From the cell containing the given text, extract its center point as [x, y] coordinate. 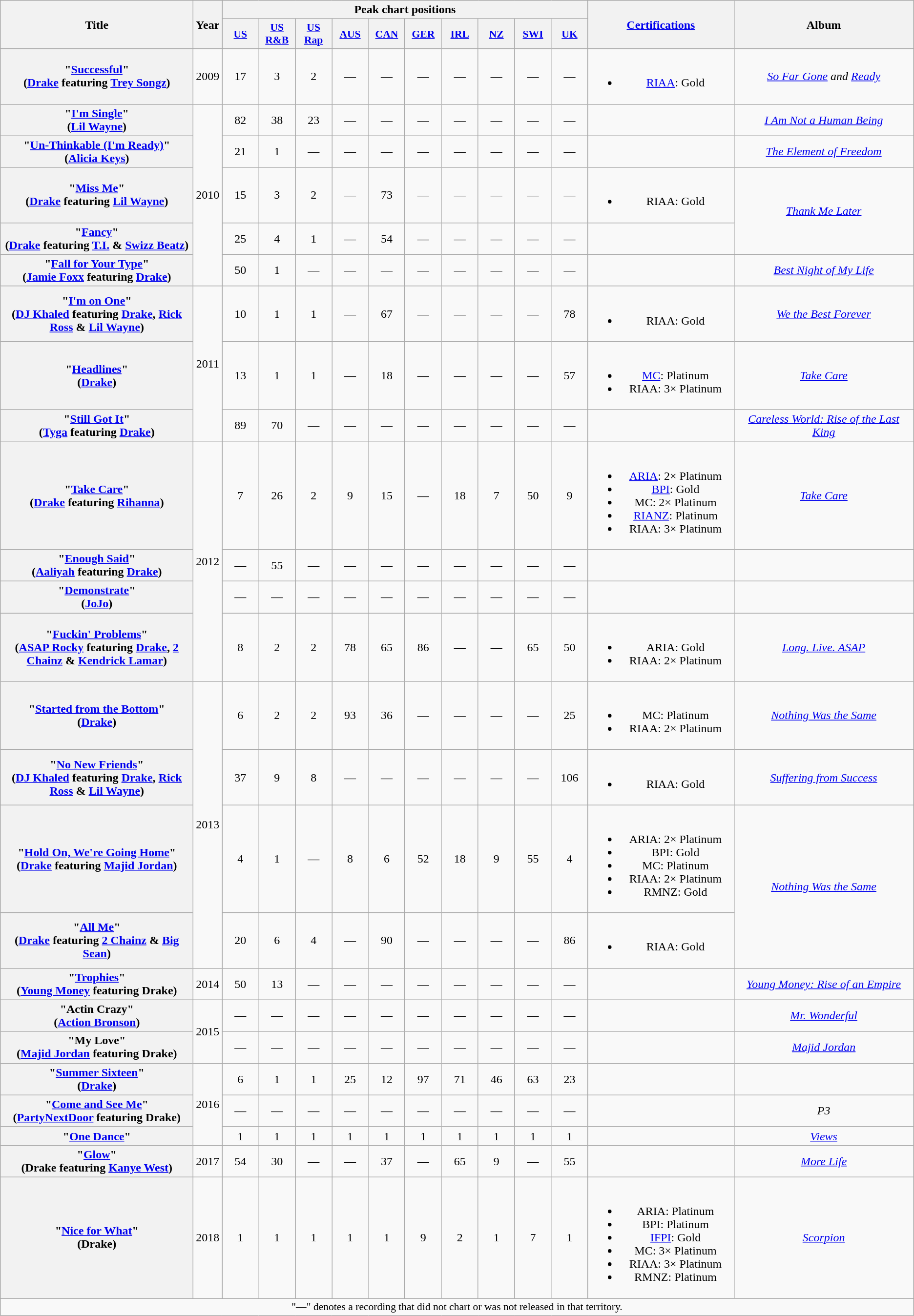
97 [423, 1079]
57 [569, 375]
ARIA: GoldRIAA: 2× Platinum [661, 647]
2014 [208, 984]
MC: PlatinumRIAA: 2× Platinum [661, 716]
89 [240, 426]
SWI [533, 34]
USRap [313, 34]
"Still Got It"(Tyga featuring Drake) [97, 426]
Thank Me Later [824, 211]
63 [533, 1079]
"All Me"(Drake featuring 2 Chainz & Big Sean) [97, 940]
Suffering from Success [824, 777]
"I'm on One"(DJ Khaled featuring Drake, Rick Ross & Lil Wayne) [97, 313]
"Summer Sixteen"(Drake) [97, 1079]
67 [387, 313]
"I'm Single"(Lil Wayne) [97, 120]
USR&B [277, 34]
20 [240, 940]
"Started from the Bottom"(Drake) [97, 716]
Peak chart positions [405, 10]
CAN [387, 34]
"Enough Said"(Aaliyah featuring Drake) [97, 565]
"My Love"(Majid Jordan featuring Drake) [97, 1048]
"Nice for What"(Drake) [97, 1237]
2018 [208, 1237]
"Miss Me"(Drake featuring Lil Wayne) [97, 195]
Year [208, 24]
The Element of Freedom [824, 151]
Best Night of My Life [824, 270]
Album [824, 24]
Majid Jordan [824, 1048]
"—" denotes a recording that did not chart or was not released in that territory. [457, 1307]
10 [240, 313]
"Un-Thinkable (I'm Ready)"(Alicia Keys) [97, 151]
52 [423, 859]
2016 [208, 1104]
ARIA: 2× PlatinumBPI: GoldMC: PlatinumRIAA: 2× PlatinumRMNZ: Gold [661, 859]
"Take Care"(Drake featuring Rihanna) [97, 495]
Views [824, 1136]
"Fuckin' Problems"(ASAP Rocky featuring Drake, 2 Chainz & Kendrick Lamar) [97, 647]
"Successful"(Drake featuring Trey Songz) [97, 76]
2013 [208, 825]
I Am Not a Human Being [824, 120]
We the Best Forever [824, 313]
36 [387, 716]
90 [387, 940]
21 [240, 151]
"Fall for Your Type"(Jamie Foxx featuring Drake) [97, 270]
IRL [460, 34]
Certifications [661, 24]
2015 [208, 1031]
"No New Friends"(DJ Khaled featuring Drake, Rick Ross & Lil Wayne) [97, 777]
26 [277, 495]
106 [569, 777]
Young Money: Rise of an Empire [824, 984]
"Come and See Me"(PartyNextDoor featuring Drake) [97, 1111]
17 [240, 76]
"Glow"(Drake featuring Kanye West) [97, 1161]
38 [277, 120]
GER [423, 34]
Scorpion [824, 1237]
P3 [824, 1111]
82 [240, 120]
NZ [496, 34]
AUS [351, 34]
"Actin Crazy"(Action Bronson) [97, 1015]
Mr. Wonderful [824, 1015]
93 [351, 716]
UK [569, 34]
Title [97, 24]
More Life [824, 1161]
"Fancy"(Drake featuring T.I. & Swizz Beatz) [97, 238]
MC: PlatinumRIAA: 3× Platinum [661, 375]
"Demonstrate"(JoJo) [97, 597]
ARIA: 2× PlatinumBPI: GoldMC: 2× PlatinumRIANZ: PlatinumRIAA: 3× Platinum [661, 495]
"Hold On, We're Going Home"(Drake featuring Majid Jordan) [97, 859]
46 [496, 1079]
"Headlines"(Drake) [97, 375]
2017 [208, 1161]
30 [277, 1161]
Long. Live. ASAP [824, 647]
2009 [208, 76]
ARIA: PlatinumBPI: PlatinumIFPI: GoldMC: 3× PlatinumRIAA: 3× PlatinumRMNZ: Platinum [661, 1237]
73 [387, 195]
2012 [208, 561]
US [240, 34]
Careless World: Rise of the Last King [824, 426]
2011 [208, 364]
"One Dance" [97, 1136]
71 [460, 1079]
70 [277, 426]
12 [387, 1079]
So Far Gone and Ready [824, 76]
"Trophies"(Young Money featuring Drake) [97, 984]
2010 [208, 195]
